Return the [X, Y] coordinate for the center point of the cell that contains the specified text.  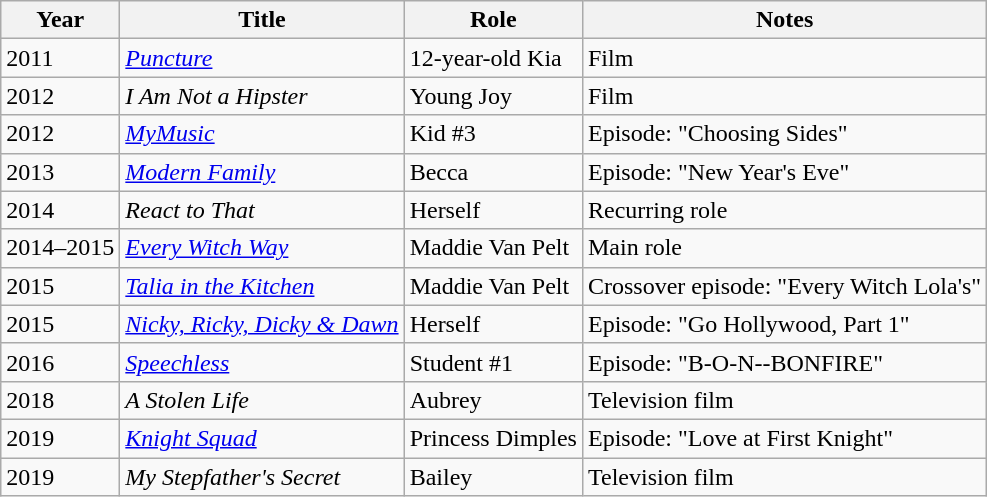
Episode: "B-O-N--BONFIRE" [784, 362]
Modern Family [262, 172]
Knight Squad [262, 438]
Princess Dimples [493, 438]
Crossover episode: "Every Witch Lola's" [784, 286]
Every Witch Way [262, 248]
2014–2015 [60, 248]
Puncture [262, 58]
Episode: "New Year's Eve" [784, 172]
My Stepfather's Secret [262, 477]
2018 [60, 400]
Episode: "Choosing Sides" [784, 134]
Becca [493, 172]
Nicky, Ricky, Dicky & Dawn [262, 324]
Episode: "Love at First Knight" [784, 438]
Role [493, 20]
MyMusic [262, 134]
Young Joy [493, 96]
12-year-old Kia [493, 58]
Kid #3 [493, 134]
A Stolen Life [262, 400]
Episode: "Go Hollywood, Part 1" [784, 324]
I Am Not a Hipster [262, 96]
Talia in the Kitchen [262, 286]
Main role [784, 248]
2011 [60, 58]
Bailey [493, 477]
2016 [60, 362]
React to That [262, 210]
Aubrey [493, 400]
Recurring role [784, 210]
Notes [784, 20]
Speechless [262, 362]
2013 [60, 172]
2014 [60, 210]
Year [60, 20]
Student #1 [493, 362]
Title [262, 20]
